From the cell containing the given text, extract its center point as [x, y] coordinate. 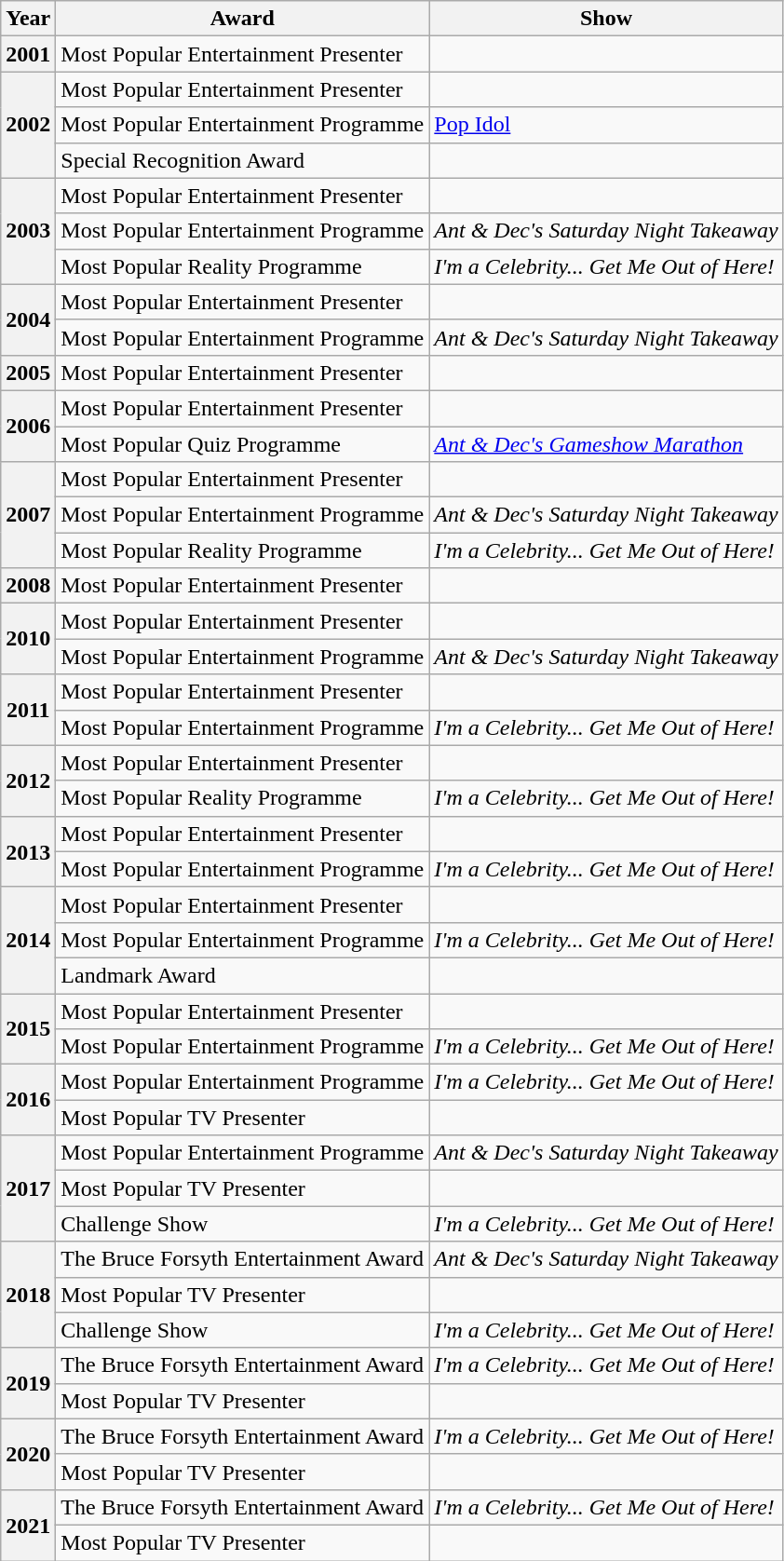
2013 [28, 851]
Pop Idol [606, 125]
Landmark Award [242, 975]
Most Popular Quiz Programme [242, 444]
2020 [28, 1454]
Award [242, 19]
2012 [28, 780]
2001 [28, 54]
Special Recognition Award [242, 160]
2011 [28, 710]
Year [28, 19]
Show [606, 19]
2006 [28, 426]
2010 [28, 639]
2018 [28, 1295]
2017 [28, 1188]
2015 [28, 1028]
2003 [28, 231]
2008 [28, 586]
2007 [28, 515]
2016 [28, 1100]
Ant & Dec's Gameshow Marathon [606, 444]
2004 [28, 319]
2019 [28, 1383]
2005 [28, 373]
2002 [28, 125]
2014 [28, 940]
2021 [28, 1525]
